Return (x, y) of the center of cell containing provided text 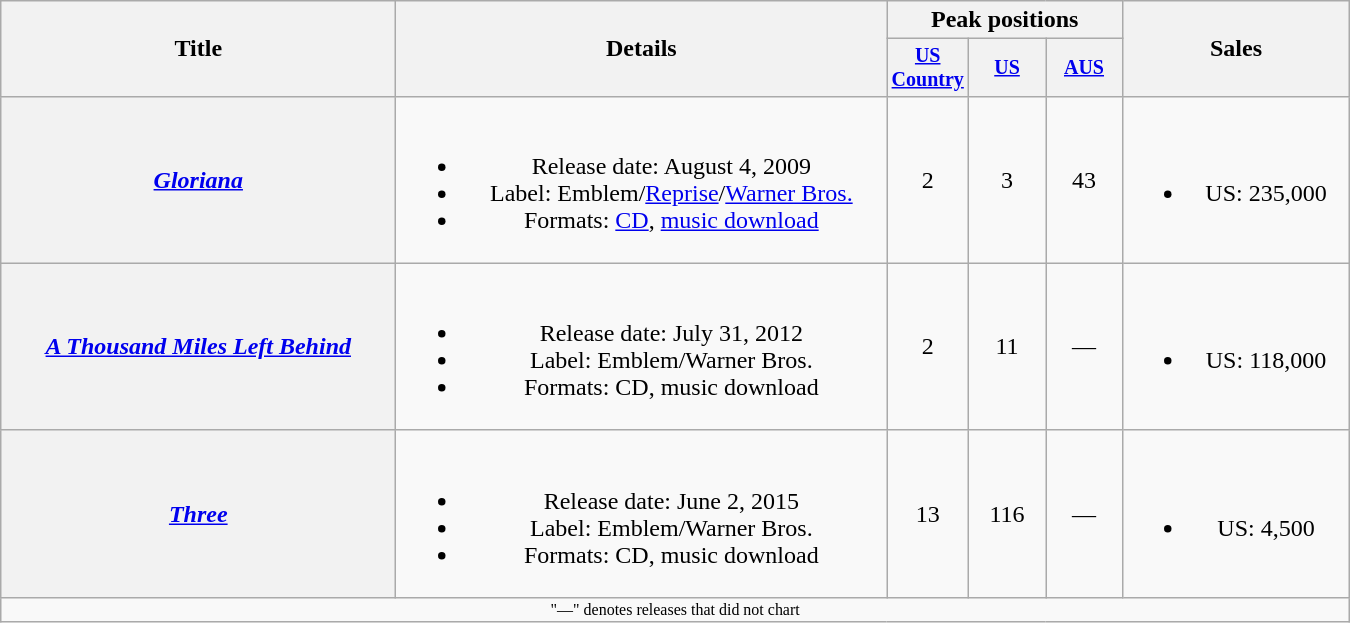
Peak positions (1005, 20)
Release date: July 31, 2012Label: Emblem/Warner Bros.Formats: CD, music download (642, 346)
Release date: August 4, 2009Label: Emblem/Reprise/Warner Bros.Formats: CD, music download (642, 180)
AUS (1084, 68)
US: 235,000 (1236, 180)
Title (198, 49)
US: 4,500 (1236, 514)
"—" denotes releases that did not chart (676, 609)
Gloriana (198, 180)
US (1008, 68)
43 (1084, 180)
13 (928, 514)
11 (1008, 346)
3 (1008, 180)
Sales (1236, 49)
Three (198, 514)
US Country (928, 68)
Release date: June 2, 2015Label: Emblem/Warner Bros.Formats: CD, music download (642, 514)
Details (642, 49)
A Thousand Miles Left Behind (198, 346)
US: 118,000 (1236, 346)
116 (1008, 514)
